Determine the [x, y] coordinate at the center of the cell enclosing the given text.  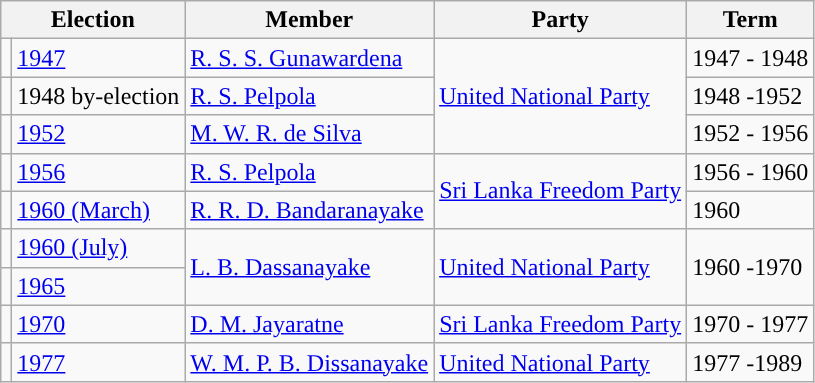
1965 [98, 286]
1952 - 1956 [750, 134]
Member [310, 20]
Election [93, 20]
1947 [98, 58]
1977 -1989 [750, 362]
L. B. Dassanayake [310, 267]
1970 - 1977 [750, 324]
1956 [98, 172]
1977 [98, 362]
1960 (March) [98, 210]
W. M. P. B. Dissanayake [310, 362]
1952 [98, 134]
1960 (July) [98, 248]
1970 [98, 324]
1948 by-election [98, 96]
Term [750, 20]
Party [560, 20]
M. W. R. de Silva [310, 134]
1947 - 1948 [750, 58]
R. S. S. Gunawardena [310, 58]
1948 -1952 [750, 96]
D. M. Jayaratne [310, 324]
1960 -1970 [750, 267]
1956 - 1960 [750, 172]
R. R. D. Bandaranayake [310, 210]
1960 [750, 210]
